Determine the (X, Y) coordinate at the center of the cell enclosing the given text.  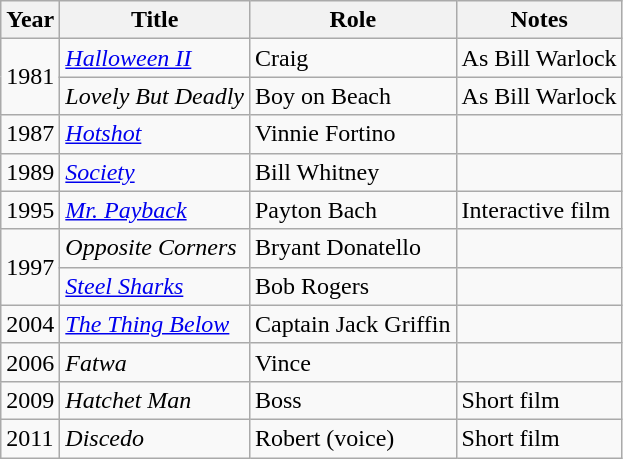
1995 (30, 210)
Vinnie Fortino (352, 134)
The Thing Below (155, 324)
Captain Jack Griffin (352, 324)
2006 (30, 362)
Opposite Corners (155, 248)
Discedo (155, 438)
Bryant Donatello (352, 248)
1981 (30, 77)
Notes (539, 20)
Vince (352, 362)
1997 (30, 267)
Society (155, 172)
Hotshot (155, 134)
Halloween II (155, 58)
1987 (30, 134)
1989 (30, 172)
Robert (voice) (352, 438)
2004 (30, 324)
Craig (352, 58)
Interactive film (539, 210)
Fatwa (155, 362)
Role (352, 20)
Boss (352, 400)
Hatchet Man (155, 400)
Bob Rogers (352, 286)
Lovely But Deadly (155, 96)
Boy on Beach (352, 96)
Payton Bach (352, 210)
Steel Sharks (155, 286)
2011 (30, 438)
2009 (30, 400)
Title (155, 20)
Mr. Payback (155, 210)
Year (30, 20)
Bill Whitney (352, 172)
